Determine the [x, y] coordinate at the center of the cell enclosing the given text.  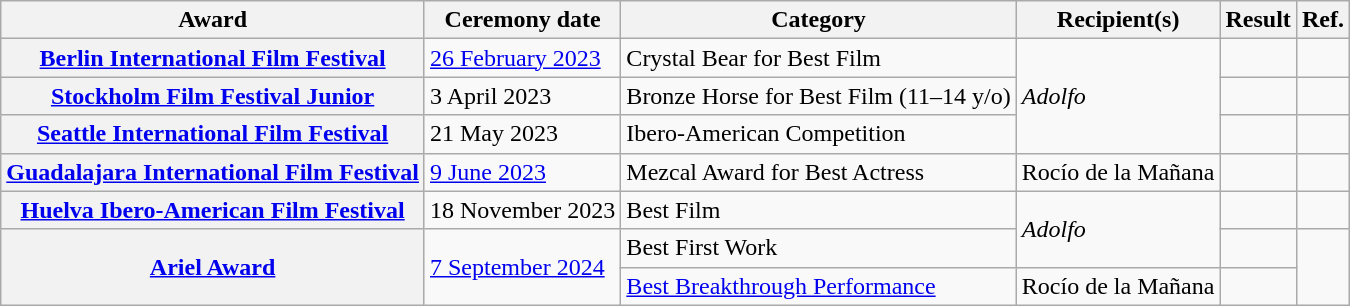
Guadalajara International Film Festival [213, 172]
Ibero-American Competition [818, 134]
Mezcal Award for Best Actress [818, 172]
Result [1258, 20]
9 June 2023 [522, 172]
Ref. [1322, 20]
Award [213, 20]
Best Film [818, 210]
Berlin International Film Festival [213, 58]
Ariel Award [213, 267]
Best First Work [818, 248]
26 February 2023 [522, 58]
Huelva Ibero-American Film Festival [213, 210]
Category [818, 20]
Seattle International Film Festival [213, 134]
Recipient(s) [1118, 20]
18 November 2023 [522, 210]
3 April 2023 [522, 96]
21 May 2023 [522, 134]
Best Breakthrough Performance [818, 286]
Bronze Horse for Best Film (11–14 y/o) [818, 96]
Crystal Bear for Best Film [818, 58]
7 September 2024 [522, 267]
Stockholm Film Festival Junior [213, 96]
Ceremony date [522, 20]
